Capture the cell that displays the provided text and extract its [X, Y] central coordinate. 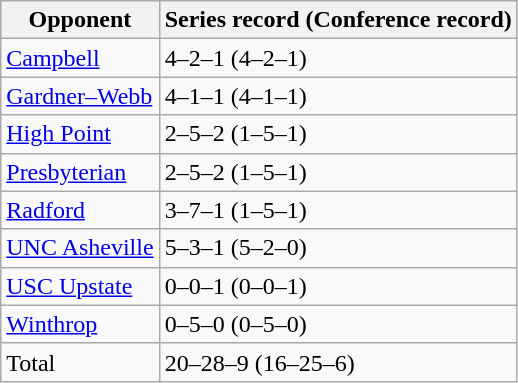
High Point [80, 134]
20–28–9 (16–25–6) [338, 362]
Campbell [80, 58]
4–2–1 (4–2–1) [338, 58]
Presbyterian [80, 172]
Winthrop [80, 324]
0–5–0 (0–5–0) [338, 324]
4–1–1 (4–1–1) [338, 96]
Series record (Conference record) [338, 20]
UNC Asheville [80, 248]
USC Upstate [80, 286]
3–7–1 (1–5–1) [338, 210]
Radford [80, 210]
Total [80, 362]
5–3–1 (5–2–0) [338, 248]
0–0–1 (0–0–1) [338, 286]
Opponent [80, 20]
Gardner–Webb [80, 96]
